Provide the [X, Y] coordinate of the cell's center where the given text is located.  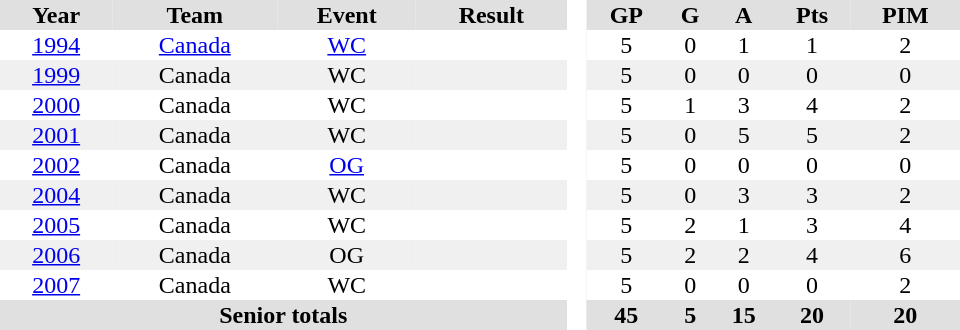
Pts [812, 15]
PIM [905, 15]
Team [194, 15]
2001 [56, 135]
Year [56, 15]
1999 [56, 75]
Result [491, 15]
6 [905, 255]
G [690, 15]
1994 [56, 45]
2006 [56, 255]
Event [346, 15]
15 [744, 315]
GP [626, 15]
2007 [56, 285]
2002 [56, 165]
Senior totals [284, 315]
2004 [56, 195]
A [744, 15]
2000 [56, 105]
2005 [56, 225]
45 [626, 315]
